Provide the [x, y] coordinate of the cell's center where the given text is located.  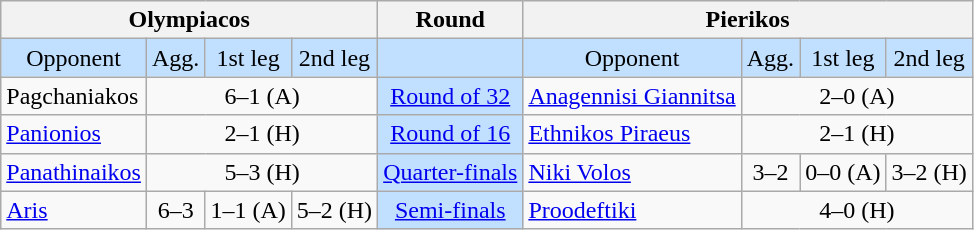
Pagchaniakos [74, 96]
0–0 (A) [843, 172]
Aris [74, 210]
4–0 (H) [856, 210]
Round of 16 [450, 134]
Proodeftiki [632, 210]
3–2 [770, 172]
1–1 (A) [248, 210]
5–3 (H) [262, 172]
Round [450, 20]
Panionios [74, 134]
2–0 (A) [856, 96]
Quarter-finals [450, 172]
Semi-finals [450, 210]
Panathinaikos [74, 172]
Anagennisi Giannitsa [632, 96]
Pierikos [748, 20]
5–2 (H) [334, 210]
6–1 (A) [262, 96]
Olympiacos [190, 20]
3–2 (H) [929, 172]
Niki Volos [632, 172]
Round of 32 [450, 96]
6–3 [175, 210]
Ethnikos Piraeus [632, 134]
